Find where the given text appears and provide that cell's center as (x, y) coordinate. 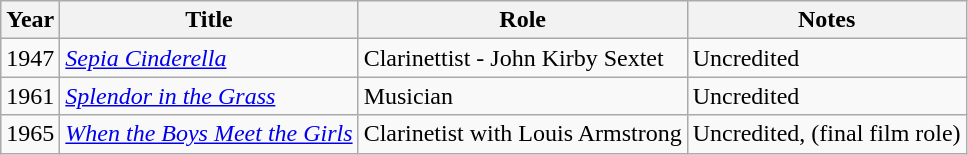
1961 (30, 96)
1947 (30, 58)
Role (522, 20)
Title (209, 20)
Clarinettist - John Kirby Sextet (522, 58)
Notes (826, 20)
Clarinetist with Louis Armstrong (522, 134)
Year (30, 20)
When the Boys Meet the Girls (209, 134)
Uncredited, (final film role) (826, 134)
1965 (30, 134)
Splendor in the Grass (209, 96)
Musician (522, 96)
Sepia Cinderella (209, 58)
